Find where the given text appears and provide that cell's center as [x, y] coordinate. 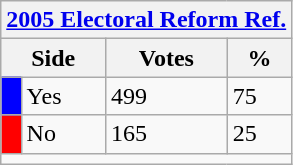
No [64, 134]
165 [167, 134]
Side [54, 58]
25 [259, 134]
% [259, 58]
2005 Electoral Reform Ref. [146, 20]
Votes [167, 58]
Yes [64, 96]
499 [167, 96]
75 [259, 96]
